For the text-containing cell, return its midpoint in (x, y) coordinate format. 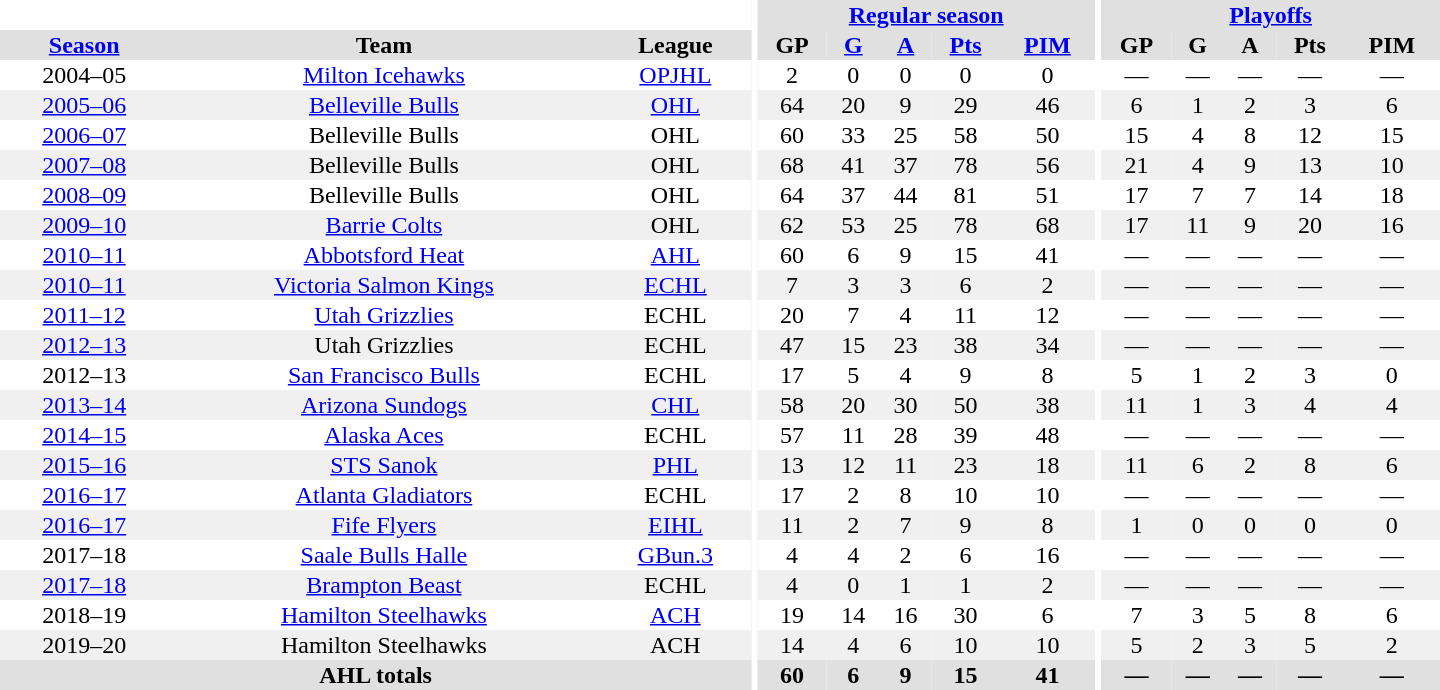
EIHL (676, 525)
2011–12 (84, 315)
2006–07 (84, 135)
Playoffs (1270, 15)
STS Sanok (384, 465)
GBun.3 (676, 555)
28 (905, 435)
Arizona Sundogs (384, 405)
47 (792, 345)
51 (1047, 195)
81 (966, 195)
Brampton Beast (384, 585)
2018–19 (84, 615)
2009–10 (84, 225)
62 (792, 225)
57 (792, 435)
2005–06 (84, 105)
46 (1047, 105)
44 (905, 195)
19 (792, 615)
39 (966, 435)
21 (1136, 165)
Saale Bulls Halle (384, 555)
2013–14 (84, 405)
Abbotsford Heat (384, 255)
PHL (676, 465)
53 (853, 225)
2004–05 (84, 75)
League (676, 45)
AHL (676, 255)
OPJHL (676, 75)
CHL (676, 405)
Barrie Colts (384, 225)
Victoria Salmon Kings (384, 285)
33 (853, 135)
2008–09 (84, 195)
Regular season (926, 15)
Fife Flyers (384, 525)
Season (84, 45)
29 (966, 105)
56 (1047, 165)
2019–20 (84, 645)
48 (1047, 435)
34 (1047, 345)
Atlanta Gladiators (384, 495)
2014–15 (84, 435)
San Francisco Bulls (384, 375)
2007–08 (84, 165)
Milton Icehawks (384, 75)
2015–16 (84, 465)
AHL totals (376, 675)
Team (384, 45)
Alaska Aces (384, 435)
